Extract the [x, y] coordinate from the center of the cell holding the provided text.  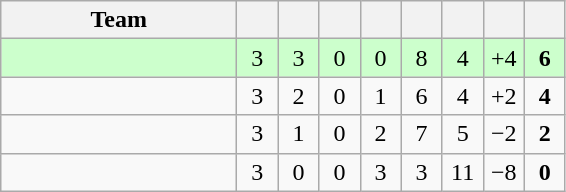
7 [422, 134]
−2 [504, 134]
5 [462, 134]
+4 [504, 58]
−8 [504, 172]
Team [119, 20]
+2 [504, 96]
8 [422, 58]
11 [462, 172]
